Search for the cell housing the specified text and yield its (x, y) center coordinate. 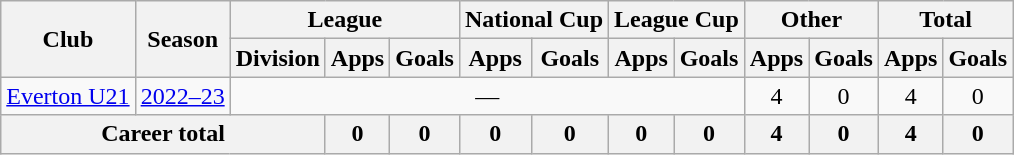
Total (945, 20)
2022–23 (182, 96)
Everton U21 (68, 96)
Other (811, 20)
League Cup (677, 20)
League (344, 20)
National Cup (534, 20)
Season (182, 39)
Club (68, 39)
Division (278, 58)
— (487, 96)
Career total (164, 134)
